Output the (x, y) coordinate of the center of the cell containing the given text.  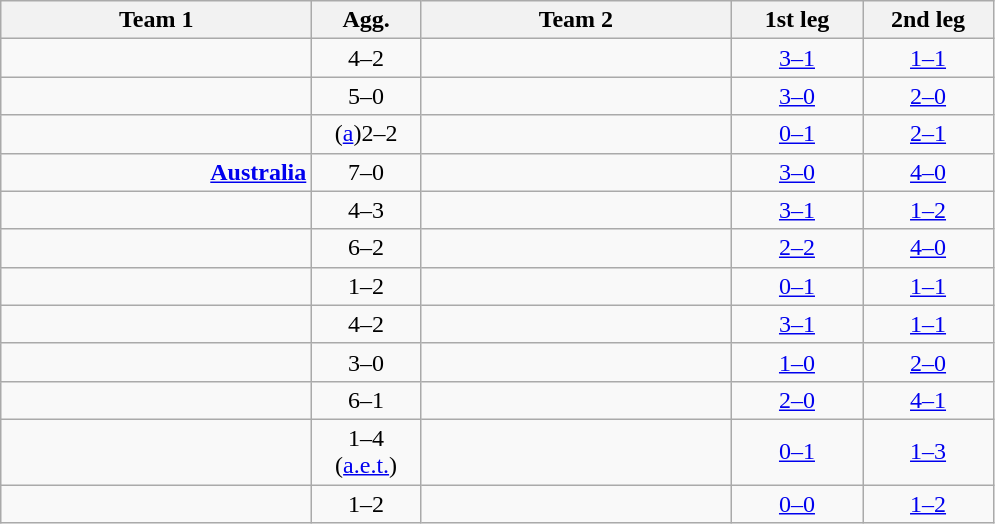
2–2 (796, 248)
1–3 (928, 452)
1–4 (a.e.t.) (366, 452)
(a)2–2 (366, 134)
4–3 (366, 210)
4–1 (928, 400)
2–1 (928, 134)
Team 1 (156, 20)
5–0 (366, 96)
Agg. (366, 20)
2nd leg (928, 20)
7–0 (366, 172)
1–0 (796, 362)
6–1 (366, 400)
6–2 (366, 248)
Team 2 (576, 20)
Australia (156, 172)
0–0 (796, 503)
1st leg (796, 20)
